Capture the cell that displays the provided text and extract its [X, Y] central coordinate. 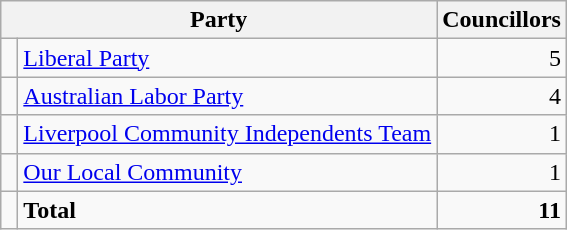
4 [502, 96]
Party [219, 20]
5 [502, 58]
Councillors [502, 20]
Australian Labor Party [228, 96]
Our Local Community [228, 172]
Liberal Party [228, 58]
Total [228, 210]
Liverpool Community Independents Team [228, 134]
11 [502, 210]
